Provide the (x, y) coordinate of the cell's center where the given text is located.  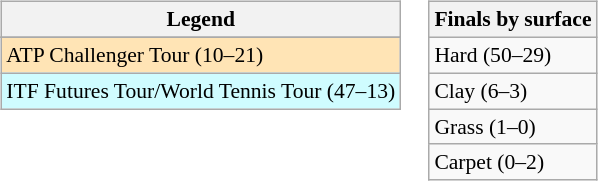
Hard (50–29) (512, 55)
ATP Challenger Tour (10–21) (200, 55)
Finals by surface (512, 20)
ITF Futures Tour/World Tennis Tour (47–13) (200, 91)
Carpet (0–2) (512, 162)
Legend (200, 20)
Grass (1–0) (512, 127)
Clay (6–3) (512, 91)
